Provide the [x, y] coordinate of the cell's center where the given text is located.  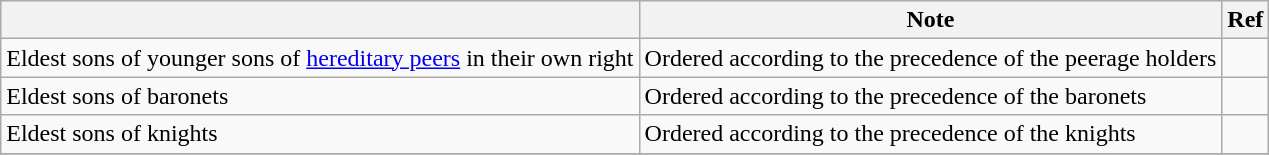
Ref [1246, 20]
Eldest sons of younger sons of hereditary peers in their own right [320, 58]
Ordered according to the precedence of the knights [930, 134]
Eldest sons of knights [320, 134]
Ordered according to the precedence of the peerage holders [930, 58]
Note [930, 20]
Eldest sons of baronets [320, 96]
Ordered according to the precedence of the baronets [930, 96]
